Provide the (X, Y) coordinate of the cell's center where the given text is located.  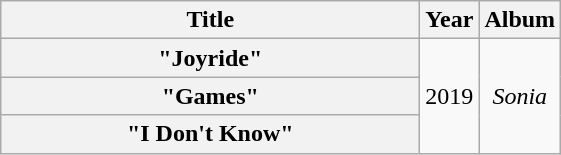
Album (520, 20)
Sonia (520, 96)
2019 (450, 96)
"Games" (210, 96)
"Joyride" (210, 58)
Year (450, 20)
Title (210, 20)
"I Don't Know" (210, 134)
